Return (x, y) of the center of cell containing provided text 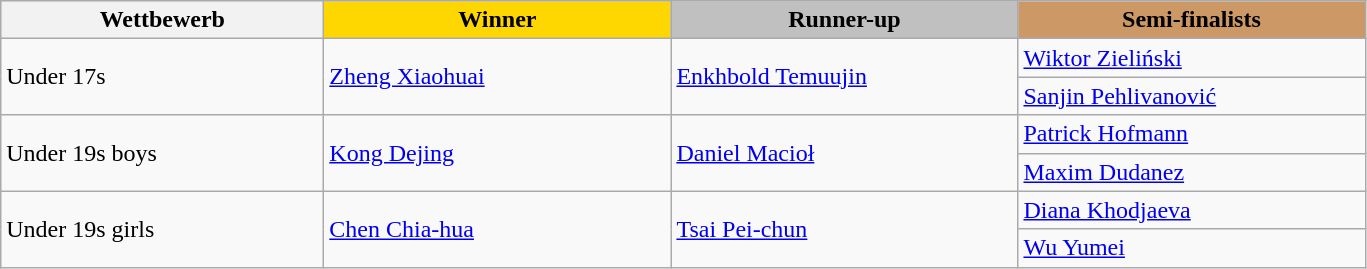
Wiktor Zieliński (1192, 58)
Wu Yumei (1192, 248)
Wettbewerb (162, 20)
Patrick Hofmann (1192, 134)
Under 19s girls (162, 229)
Daniel Macioł (844, 153)
Winner (498, 20)
Semi-finalists (1192, 20)
Enkhbold Temuujin (844, 77)
Zheng Xiaohuai (498, 77)
Diana Khodjaeva (1192, 210)
Maxim Dudanez (1192, 172)
Under 17s (162, 77)
Sanjin Pehlivanović (1192, 96)
Chen Chia-hua (498, 229)
Under 19s boys (162, 153)
Runner-up (844, 20)
Tsai Pei-chun (844, 229)
Kong Dejing (498, 153)
